Scan for the cell matching the given text and deliver its [x, y] coordinate at center. 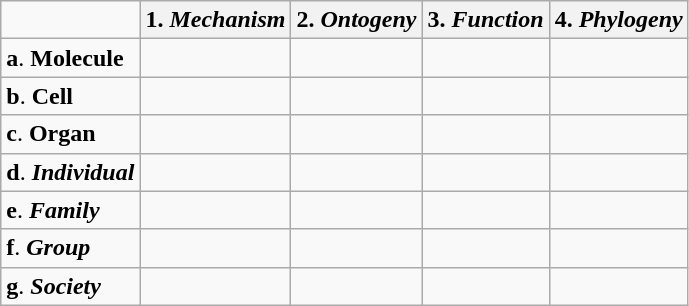
3. Function [486, 20]
e. Family [70, 210]
g. Society [70, 286]
2. Ontogeny [356, 20]
f. Group [70, 248]
4. Phylogeny [618, 20]
b. Cell [70, 96]
d. Individual [70, 172]
a. Molecule [70, 58]
1. Mechanism [216, 20]
c. Organ [70, 134]
